Search for the cell housing the specified text and yield its (X, Y) center coordinate. 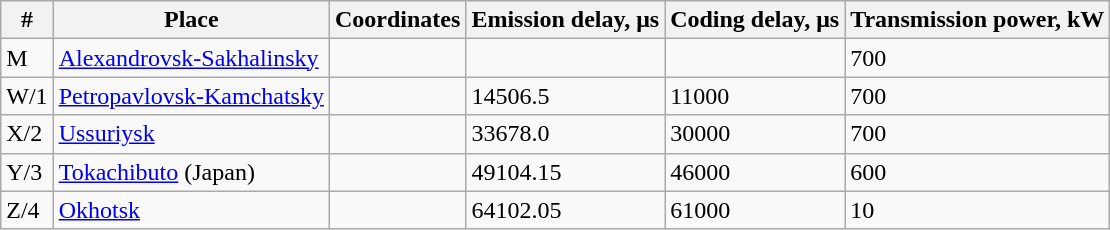
49104.15 (566, 172)
Tokachibuto (Japan) (191, 172)
Z/4 (27, 210)
600 (978, 172)
Emission delay, μs (566, 20)
Ussuriysk (191, 134)
Transmission power, kW (978, 20)
Alexandrovsk-Sakhalinsky (191, 58)
M (27, 58)
X/2 (27, 134)
14506.5 (566, 96)
Petropavlovsk-Kamchatsky (191, 96)
W/1 (27, 96)
30000 (755, 134)
Coordinates (397, 20)
64102.05 (566, 210)
61000 (755, 210)
11000 (755, 96)
Y/3 (27, 172)
33678.0 (566, 134)
46000 (755, 172)
Coding delay, μs (755, 20)
10 (978, 210)
Okhotsk (191, 210)
Place (191, 20)
# (27, 20)
